Identify which cell holds the provided text, then report its [X, Y] central coordinate. 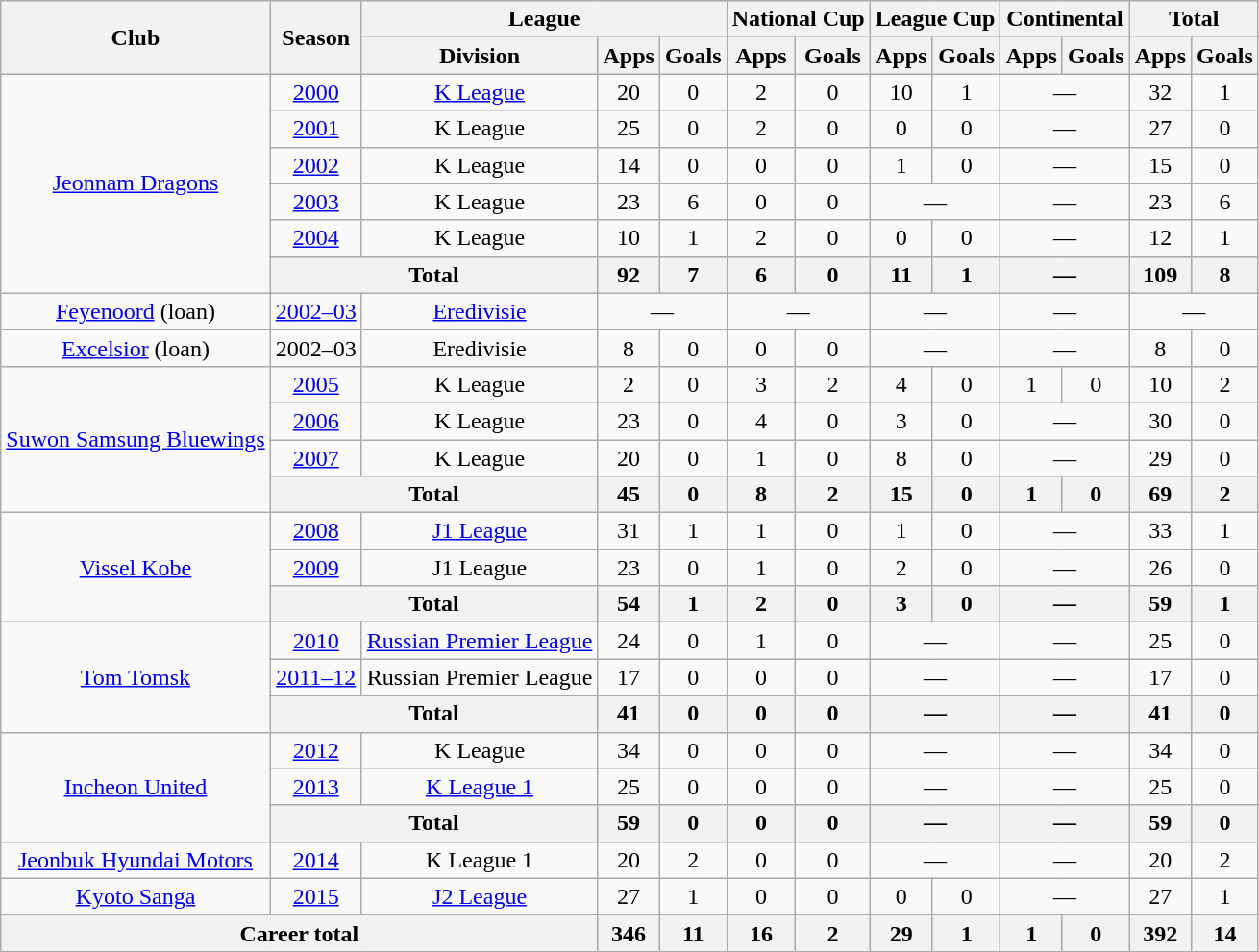
346 [629, 933]
2010 [315, 641]
Jeonnam Dragons [136, 183]
12 [1160, 238]
54 [629, 604]
2002 [315, 165]
26 [1160, 568]
16 [761, 933]
2000 [315, 92]
33 [1160, 531]
392 [1160, 933]
2005 [315, 384]
Season [315, 37]
Club [136, 37]
2008 [315, 531]
92 [629, 275]
24 [629, 641]
2011–12 [315, 677]
J2 League [480, 896]
Excelsior (loan) [136, 348]
Jeonbuk Hyundai Motors [136, 860]
2013 [315, 787]
Suwon Samsung Bluewings [136, 439]
2007 [315, 458]
2001 [315, 129]
Feyenoord (loan) [136, 311]
2015 [315, 896]
Vissel Kobe [136, 568]
2014 [315, 860]
69 [1160, 495]
45 [629, 495]
League [544, 19]
Incheon United [136, 787]
National Cup [798, 19]
2004 [315, 238]
2003 [315, 202]
2009 [315, 568]
Division [480, 56]
Continental [1065, 19]
2012 [315, 750]
2006 [315, 421]
30 [1160, 421]
31 [629, 531]
7 [693, 275]
109 [1160, 275]
Kyoto Sanga [136, 896]
Tom Tomsk [136, 677]
32 [1160, 92]
League Cup [935, 19]
Career total [300, 933]
